Pinpoint the cell where the given text exists, returning its (x, y) midpoint coordinate. 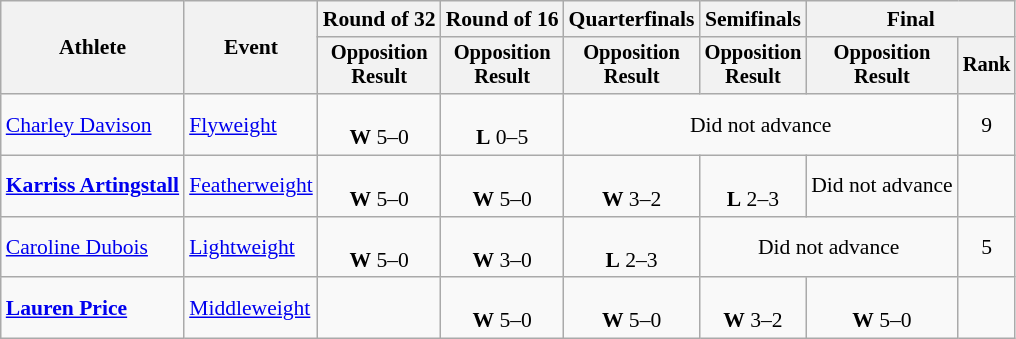
Flyweight (251, 124)
Event (251, 48)
Charley Davison (92, 124)
Final (910, 19)
Round of 16 (502, 19)
5 (987, 248)
Lightweight (251, 248)
Karriss Artingstall (92, 186)
Featherweight (251, 186)
9 (987, 124)
Middleweight (251, 308)
Round of 32 (380, 19)
Semifinals (754, 19)
Quarterfinals (632, 19)
L 0–5 (502, 124)
Lauren Price (92, 308)
Caroline Dubois (92, 248)
Rank (987, 66)
Athlete (92, 48)
W 3–0 (502, 248)
